Provide the (x, y) coordinate of the cell's center where the given text is located.  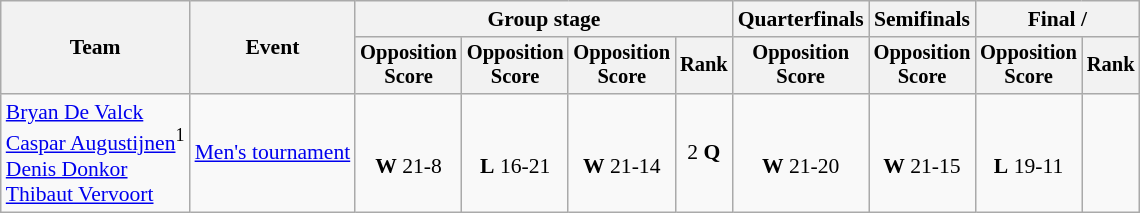
Final / (1057, 19)
Quarterfinals (801, 19)
Team (96, 48)
L 16-21 (516, 153)
Event (273, 48)
2 Q (704, 153)
Men's tournament (273, 153)
Semifinals (922, 19)
Bryan De ValckCaspar Augustijnen1Denis DonkorThibaut Vervoort (96, 153)
L 19-11 (1028, 153)
W 21-15 (922, 153)
Group stage (544, 19)
W 21-14 (622, 153)
W 21-8 (408, 153)
W 21-20 (801, 153)
